Provide the (X, Y) coordinate of the cell's center where the given text is located.  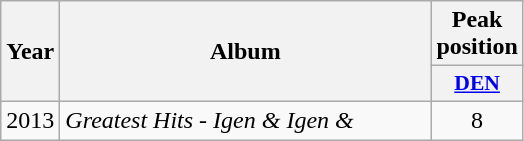
Year (30, 52)
8 (477, 120)
Peak position (477, 34)
Greatest Hits - Igen & Igen & (246, 120)
Album (246, 52)
2013 (30, 120)
DEN (477, 84)
